For the text-containing cell, return its midpoint in (X, Y) coordinate format. 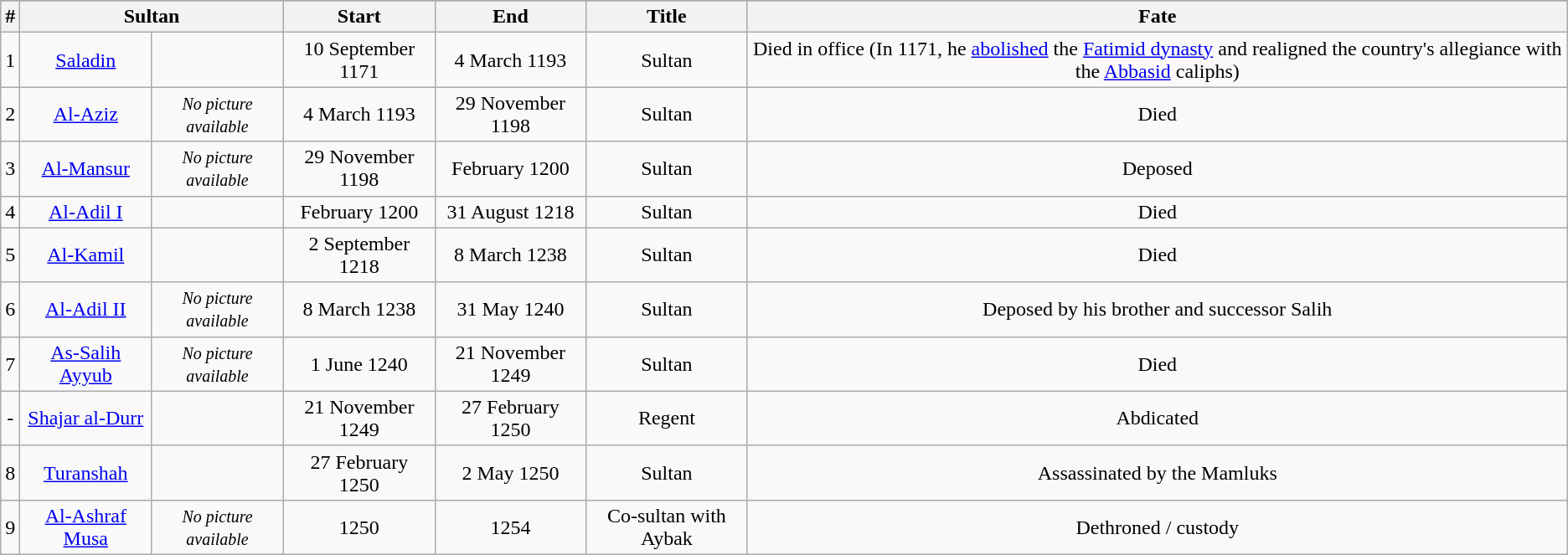
Regent (667, 419)
# (10, 17)
Saladin (85, 60)
31 August 1218 (510, 212)
Al-Adil II (85, 310)
Co-sultan with Aybak (667, 527)
Turanshah (85, 472)
6 (10, 310)
Dethroned / custody (1158, 527)
Start (358, 17)
Al-Aziz (85, 114)
9 (10, 527)
2 (10, 114)
- (10, 419)
4 (10, 212)
End (510, 17)
Deposed by his brother and successor Salih (1158, 310)
Title (667, 17)
As-Salih Ayyub (85, 363)
Al-Adil I (85, 212)
1 June 1240 (358, 363)
Fate (1158, 17)
7 (10, 363)
2 May 1250 (510, 472)
Deposed (1158, 169)
Assassinated by the Mamluks (1158, 472)
Al-Ashraf Musa (85, 527)
2 September 1218 (358, 254)
1 (10, 60)
Shajar al-Durr (85, 419)
10 September 1171 (358, 60)
8 (10, 472)
Al-Mansur (85, 169)
Al-Kamil (85, 254)
Died in office (In 1171, he abolished the Fatimid dynasty and realigned the country's allegiance with the Abbasid caliphs) (1158, 60)
3 (10, 169)
31 May 1240 (510, 310)
Abdicated (1158, 419)
1250 (358, 527)
1254 (510, 527)
5 (10, 254)
